Output the (X, Y) coordinate of the center of the cell containing the given text.  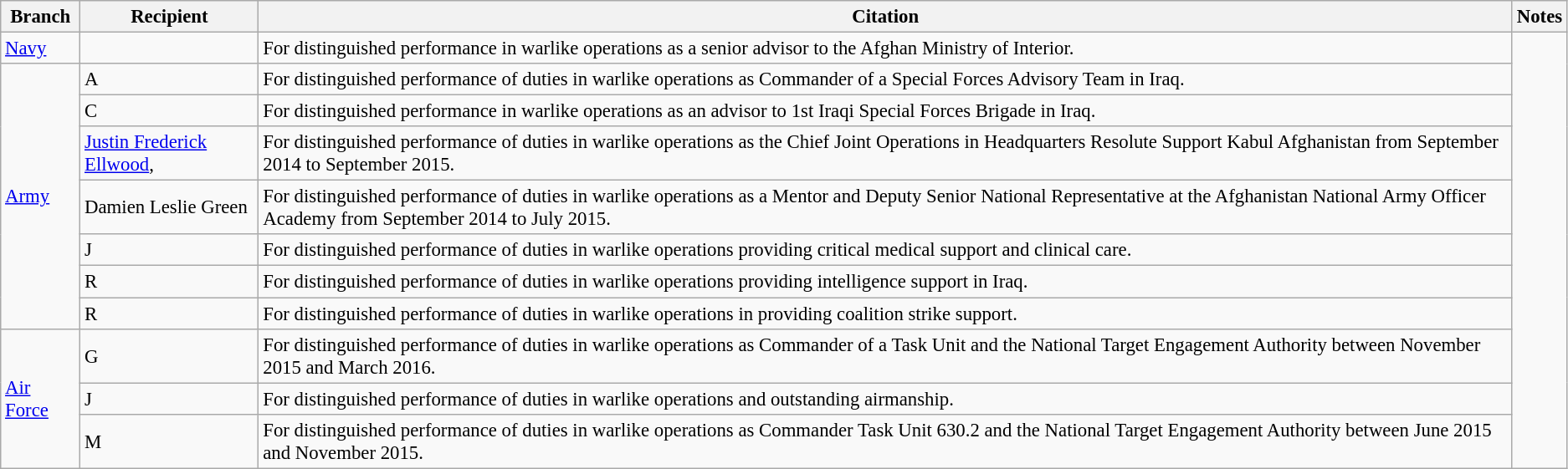
Damien Leslie Green (169, 207)
For distinguished performance in warlike operations as an advisor to 1st Iraqi Special Forces Brigade in Iraq. (885, 111)
Branch (40, 17)
Recipient (169, 17)
For distinguished performance of duties in warlike operations in providing coalition strike support. (885, 314)
Justin Frederick Ellwood, (169, 154)
Army (40, 196)
C (169, 111)
Notes (1540, 17)
Navy (40, 48)
For distinguished performance of duties in warlike operations providing intelligence support in Iraq. (885, 282)
G (169, 356)
Air Force (40, 398)
M (169, 441)
For distinguished performance in warlike operations as a senior advisor to the Afghan Ministry of Interior. (885, 48)
Citation (885, 17)
A (169, 79)
For distinguished performance of duties in warlike operations providing critical medical support and clinical care. (885, 250)
For distinguished performance of duties in warlike operations and outstanding airmanship. (885, 399)
For distinguished performance of duties in warlike operations as Commander of a Special Forces Advisory Team in Iraq. (885, 79)
